Provide the (x, y) coordinate of the cell's center where the given text is located.  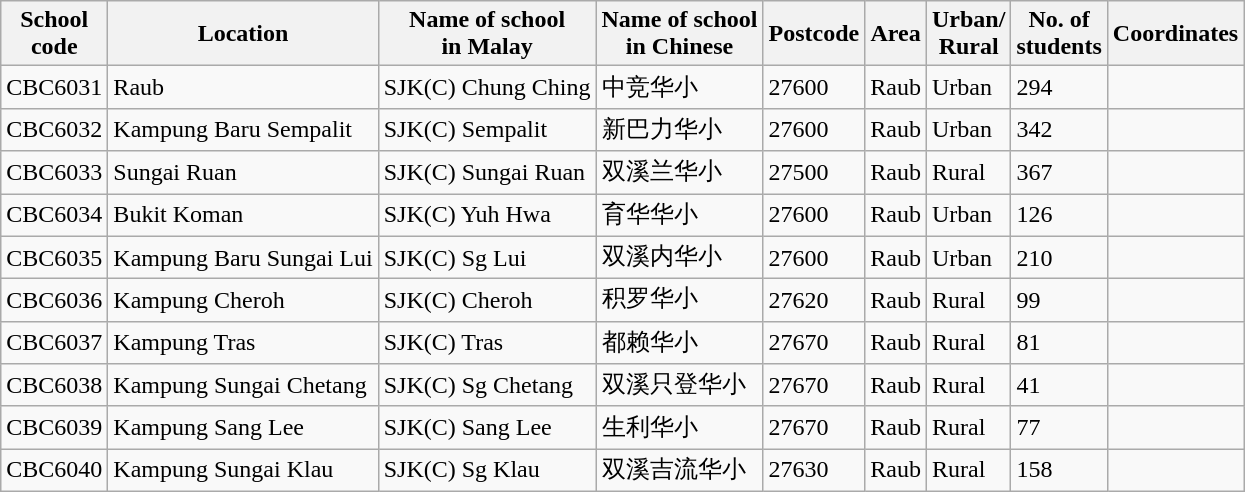
SJK(C) Sempalit (487, 130)
SJK(C) Tras (487, 342)
双溪内华小 (680, 258)
SJK(C) Sg Chetang (487, 386)
SJK(C) Sg Klau (487, 470)
77 (1059, 428)
342 (1059, 130)
中竞华小 (680, 88)
SJK(C) Cheroh (487, 300)
Schoolcode (54, 34)
双溪兰华小 (680, 172)
Kampung Tras (243, 342)
Name of schoolin Malay (487, 34)
Area (896, 34)
Bukit Koman (243, 216)
CBC6032 (54, 130)
CBC6033 (54, 172)
SJK(C) Sg Lui (487, 258)
Kampung Cheroh (243, 300)
Kampung Sungai Chetang (243, 386)
CBC6036 (54, 300)
积罗华小 (680, 300)
Postcode (814, 34)
99 (1059, 300)
81 (1059, 342)
CBC6039 (54, 428)
SJK(C) Yuh Hwa (487, 216)
Coordinates (1175, 34)
新巴力华小 (680, 130)
Location (243, 34)
双溪吉流华小 (680, 470)
CBC6037 (54, 342)
41 (1059, 386)
Kampung Baru Sempalit (243, 130)
27630 (814, 470)
SJK(C) Sungai Ruan (487, 172)
都赖华小 (680, 342)
Kampung Sang Lee (243, 428)
27500 (814, 172)
294 (1059, 88)
Kampung Sungai Klau (243, 470)
CBC6031 (54, 88)
育华华小 (680, 216)
Kampung Baru Sungai Lui (243, 258)
27620 (814, 300)
SJK(C) Sang Lee (487, 428)
Name of schoolin Chinese (680, 34)
126 (1059, 216)
SJK(C) Chung Ching (487, 88)
367 (1059, 172)
CBC6038 (54, 386)
210 (1059, 258)
No. ofstudents (1059, 34)
CBC6035 (54, 258)
158 (1059, 470)
CBC6040 (54, 470)
Sungai Ruan (243, 172)
Urban/Rural (968, 34)
CBC6034 (54, 216)
生利华小 (680, 428)
双溪只登华小 (680, 386)
